Capture the cell that displays the provided text and extract its [X, Y] central coordinate. 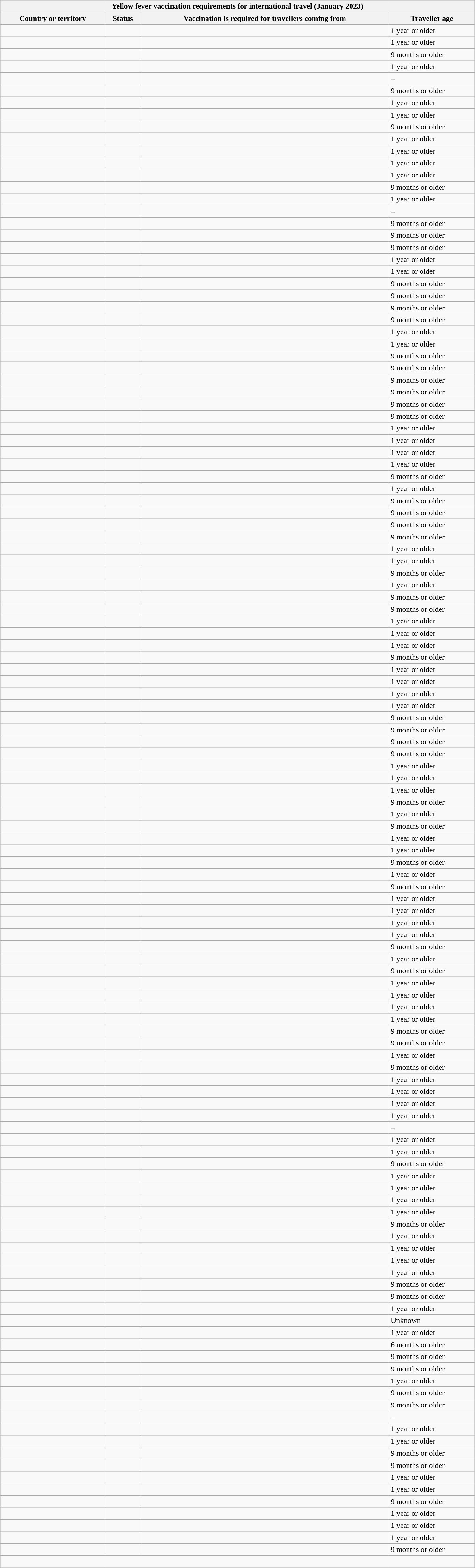
Country or territory [53, 18]
Traveller age [432, 18]
Status [123, 18]
6 months or older [432, 1345]
Vaccination is required for travellers coming from [265, 18]
Yellow fever vaccination requirements for international travel (January 2023) [237, 6]
Unknown [432, 1321]
